Search for the cell housing the specified text and yield its [x, y] center coordinate. 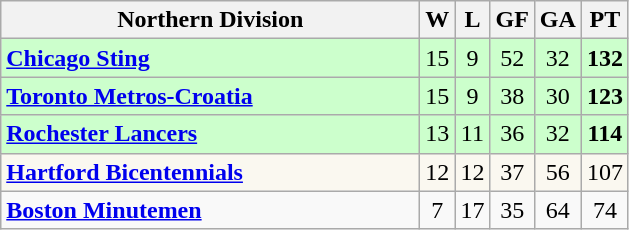
13 [438, 134]
37 [512, 172]
64 [558, 210]
36 [512, 134]
Chicago Sting [210, 58]
52 [512, 58]
Toronto Metros-Croatia [210, 96]
35 [512, 210]
L [472, 20]
Rochester Lancers [210, 134]
Boston Minutemen [210, 210]
7 [438, 210]
107 [604, 172]
PT [604, 20]
W [438, 20]
56 [558, 172]
11 [472, 134]
30 [558, 96]
74 [604, 210]
123 [604, 96]
17 [472, 210]
Hartford Bicentennials [210, 172]
GF [512, 20]
38 [512, 96]
114 [604, 134]
132 [604, 58]
Northern Division [210, 20]
GA [558, 20]
